Determine the (X, Y) coordinate at the center of the cell enclosing the given text.  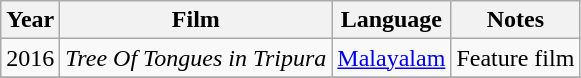
Notes (516, 20)
Malayalam (392, 58)
Tree Of Tongues in Tripura (196, 58)
Feature film (516, 58)
Film (196, 20)
Year (30, 20)
2016 (30, 58)
Language (392, 20)
